Search for the cell housing the specified text and yield its (x, y) center coordinate. 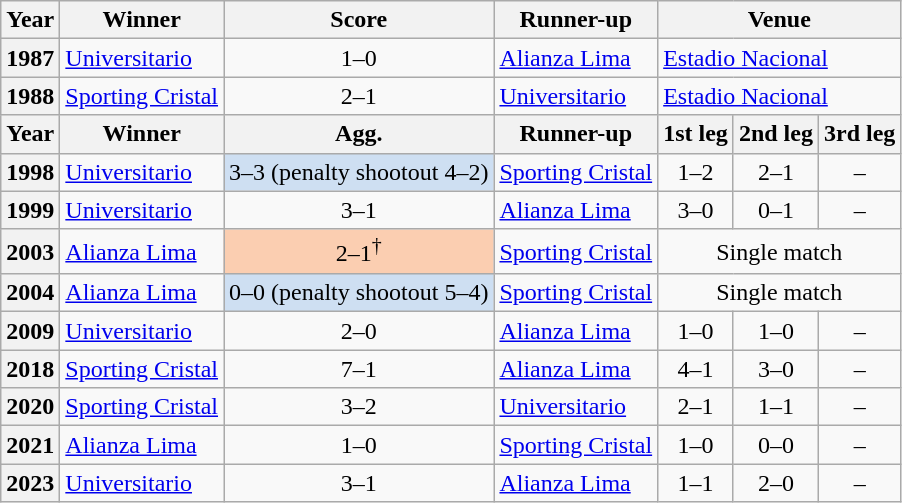
1998 (30, 172)
1–2 (696, 172)
0–0 (776, 445)
2nd leg (776, 134)
2009 (30, 331)
2018 (30, 369)
3–2 (359, 407)
1987 (30, 58)
0–1 (776, 210)
2020 (30, 407)
2021 (30, 445)
0–0 (penalty shootout 5–4) (359, 293)
1988 (30, 96)
Score (359, 20)
2004 (30, 293)
1st leg (696, 134)
3rd leg (859, 134)
3–3 (penalty shootout 4–2) (359, 172)
1999 (30, 210)
2023 (30, 483)
2003 (30, 252)
Agg. (359, 134)
2–1† (359, 252)
Venue (780, 20)
4–1 (696, 369)
7–1 (359, 369)
